Detect which cell encompasses the target text, then output its [X, Y] center coordinate. 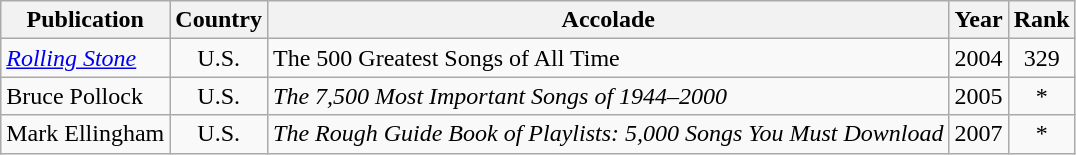
Bruce Pollock [86, 96]
Country [219, 20]
329 [1042, 58]
The Rough Guide Book of Playlists: 5,000 Songs You Must Download [609, 134]
2004 [978, 58]
The 7,500 Most Important Songs of 1944–2000 [609, 96]
2007 [978, 134]
Rolling Stone [86, 58]
Rank [1042, 20]
Mark Ellingham [86, 134]
Accolade [609, 20]
2005 [978, 96]
The 500 Greatest Songs of All Time [609, 58]
Year [978, 20]
Publication [86, 20]
